From the cell containing the given text, extract its center point as [X, Y] coordinate. 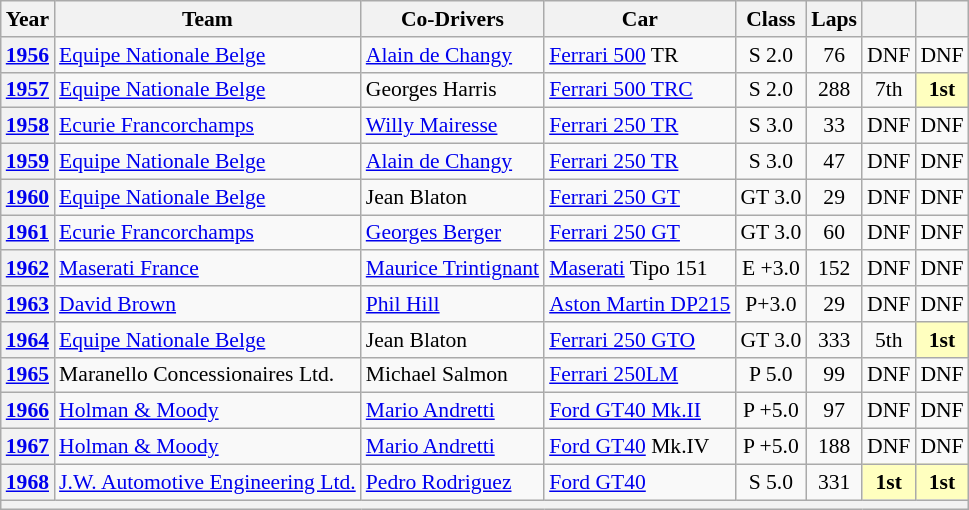
1968 [28, 482]
Ford GT40 [640, 482]
1966 [28, 411]
Aston Martin DP215 [640, 304]
Co-Drivers [452, 19]
Maranello Concessionaires Ltd. [208, 375]
76 [834, 55]
Ford GT40 Mk.II [640, 411]
S 5.0 [770, 482]
Maserati France [208, 269]
1965 [28, 375]
60 [834, 233]
Ferrari 250LM [640, 375]
1964 [28, 340]
33 [834, 126]
Maserati Tipo 151 [640, 269]
P+3.0 [770, 304]
P 5.0 [770, 375]
Ferrari 250 GTO [640, 340]
331 [834, 482]
David Brown [208, 304]
Ferrari 500 TRC [640, 90]
333 [834, 340]
Class [770, 19]
152 [834, 269]
1963 [28, 304]
Team [208, 19]
188 [834, 447]
1959 [28, 162]
1960 [28, 197]
Maurice Trintignant [452, 269]
Georges Harris [452, 90]
1962 [28, 269]
Michael Salmon [452, 375]
Georges Berger [452, 233]
1957 [28, 90]
E +3.0 [770, 269]
1958 [28, 126]
288 [834, 90]
97 [834, 411]
Year [28, 19]
5th [888, 340]
47 [834, 162]
J.W. Automotive Engineering Ltd. [208, 482]
Pedro Rodriguez [452, 482]
Ferrari 500 TR [640, 55]
Laps [834, 19]
1956 [28, 55]
Willy Mairesse [452, 126]
1967 [28, 447]
99 [834, 375]
7th [888, 90]
1961 [28, 233]
Car [640, 19]
Ford GT40 Mk.IV [640, 447]
Phil Hill [452, 304]
